Pinpoint the cell where the given text exists, returning its (x, y) midpoint coordinate. 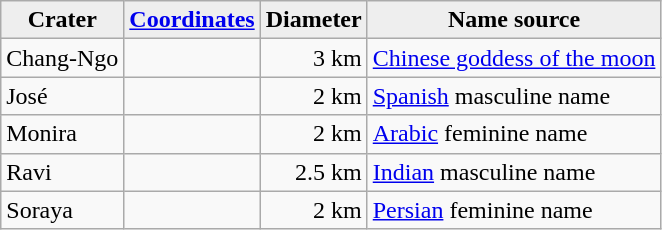
2.5 km (314, 172)
Ravi (62, 172)
Soraya (62, 210)
Diameter (314, 20)
Spanish masculine name (514, 96)
Chang-Ngo (62, 58)
Coordinates (192, 20)
José (62, 96)
Arabic feminine name (514, 134)
Indian masculine name (514, 172)
Chinese goddess of the moon (514, 58)
Name source (514, 20)
Monira (62, 134)
Persian feminine name (514, 210)
Crater (62, 20)
3 km (314, 58)
